Output the [X, Y] coordinate of the center of the cell containing the given text.  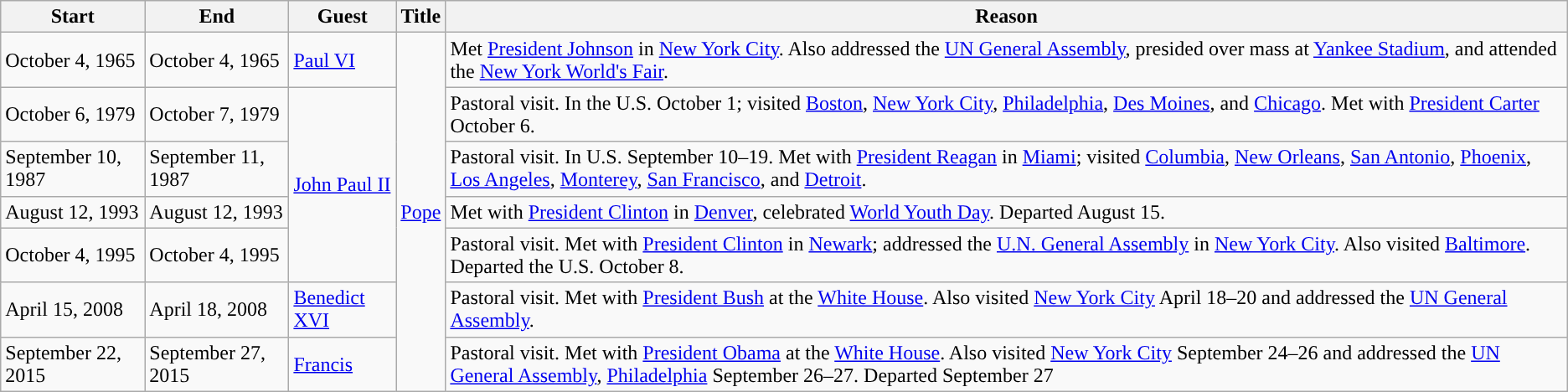
Francis [343, 364]
September 11, 1987 [217, 169]
End [217, 17]
John Paul II [343, 184]
Guest [343, 17]
September 10, 1987 [73, 169]
Title [420, 17]
October 6, 1979 [73, 114]
Reason [1007, 17]
Pastoral visit. Met with President Bush at the White House. Also visited New York City April 18–20 and addressed the UN General Assembly. [1007, 310]
Pastoral visit. In the U.S. October 1; visited Boston, New York City, Philadelphia, Des Moines, and Chicago. Met with President Carter October 6. [1007, 114]
Paul VI [343, 60]
Benedict XVI [343, 310]
Start [73, 17]
October 7, 1979 [217, 114]
April 15, 2008 [73, 310]
September 27, 2015 [217, 364]
April 18, 2008 [217, 310]
Met with President Clinton in Denver, celebrated World Youth Day. Departed August 15. [1007, 212]
Pope [420, 212]
September 22, 2015 [73, 364]
